Pinpoint the cell where the given text exists, returning its (x, y) midpoint coordinate. 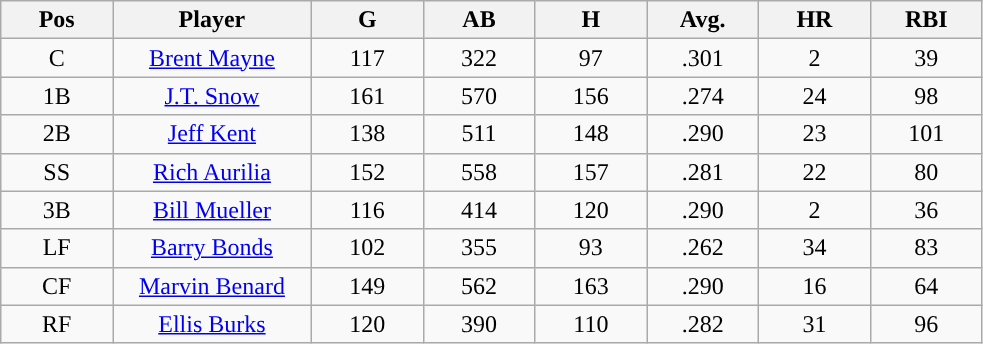
SS (57, 172)
98 (926, 96)
157 (591, 172)
Pos (57, 20)
Jeff Kent (212, 134)
Brent Mayne (212, 58)
Rich Aurilia (212, 172)
Ellis Burks (212, 324)
93 (591, 248)
G (367, 20)
Bill Mueller (212, 210)
CF (57, 286)
116 (367, 210)
355 (479, 248)
J.T. Snow (212, 96)
1B (57, 96)
39 (926, 58)
Marvin Benard (212, 286)
.301 (703, 58)
152 (367, 172)
C (57, 58)
H (591, 20)
22 (815, 172)
101 (926, 134)
558 (479, 172)
23 (815, 134)
RF (57, 324)
2B (57, 134)
Barry Bonds (212, 248)
64 (926, 286)
31 (815, 324)
511 (479, 134)
161 (367, 96)
163 (591, 286)
562 (479, 286)
96 (926, 324)
.282 (703, 324)
3B (57, 210)
36 (926, 210)
.281 (703, 172)
83 (926, 248)
156 (591, 96)
LF (57, 248)
148 (591, 134)
570 (479, 96)
.274 (703, 96)
414 (479, 210)
.262 (703, 248)
149 (367, 286)
Player (212, 20)
HR (815, 20)
16 (815, 286)
102 (367, 248)
24 (815, 96)
110 (591, 324)
80 (926, 172)
322 (479, 58)
34 (815, 248)
97 (591, 58)
AB (479, 20)
Avg. (703, 20)
RBI (926, 20)
138 (367, 134)
117 (367, 58)
390 (479, 324)
